Return the [x, y] coordinate for the center point of the cell that contains the specified text.  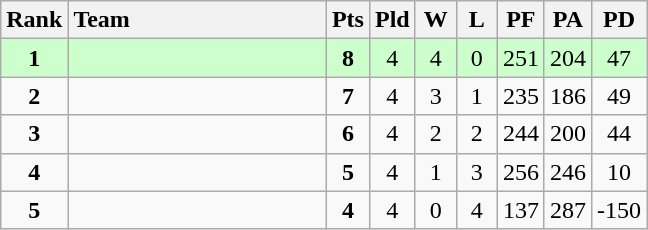
10 [618, 172]
Team [198, 20]
44 [618, 134]
47 [618, 58]
PD [618, 20]
8 [348, 58]
235 [520, 96]
7 [348, 96]
L [476, 20]
PA [568, 20]
244 [520, 134]
49 [618, 96]
-150 [618, 210]
204 [568, 58]
186 [568, 96]
137 [520, 210]
6 [348, 134]
W [436, 20]
256 [520, 172]
PF [520, 20]
200 [568, 134]
Pld [392, 20]
Pts [348, 20]
246 [568, 172]
251 [520, 58]
287 [568, 210]
Rank [34, 20]
